Find where the given text appears and provide that cell's center as [X, Y] coordinate. 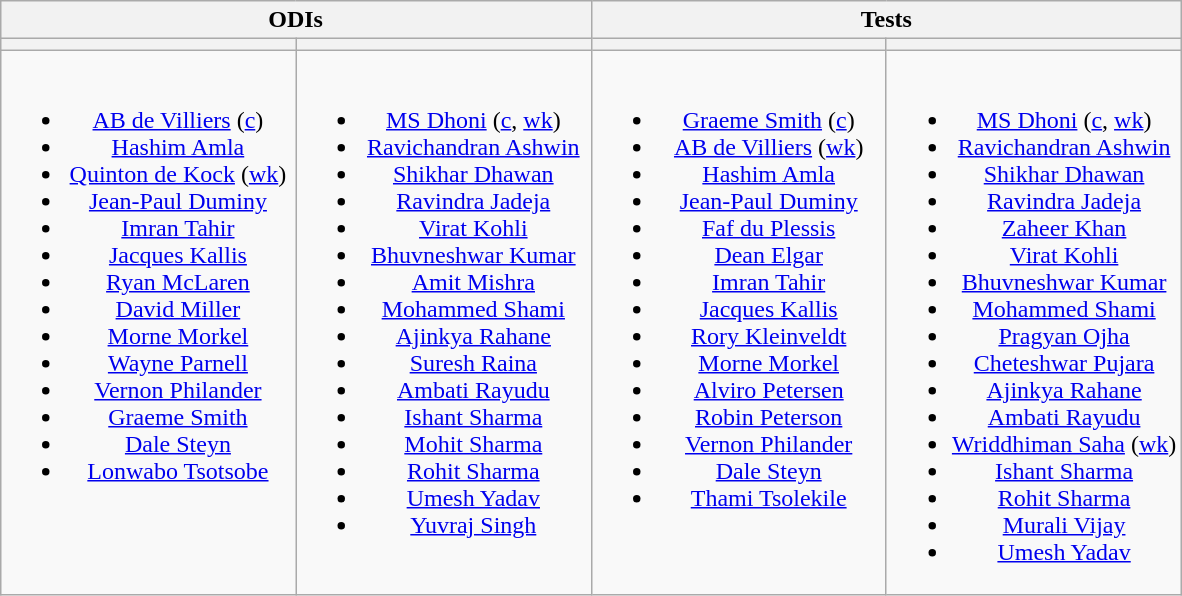
Tests [886, 20]
ODIs [296, 20]
